Return [x, y] of the center of cell containing provided text 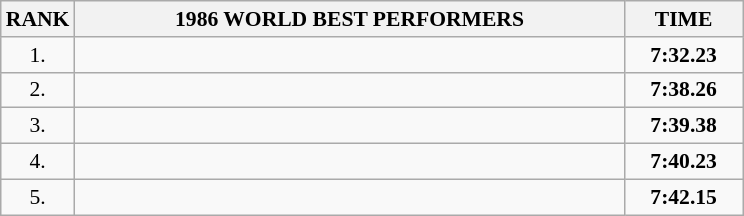
7:38.26 [684, 90]
2. [38, 90]
7:40.23 [684, 162]
3. [38, 126]
1986 WORLD BEST PERFORMERS [349, 19]
4. [38, 162]
7:39.38 [684, 126]
5. [38, 197]
7:32.23 [684, 55]
RANK [38, 19]
7:42.15 [684, 197]
TIME [684, 19]
1. [38, 55]
